Determine the [X, Y] coordinate at the center of the cell enclosing the given text.  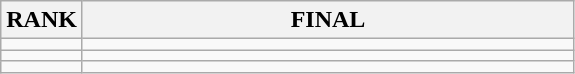
FINAL [328, 20]
RANK [42, 20]
